Output the (x, y) coordinate of the center of the cell containing the given text.  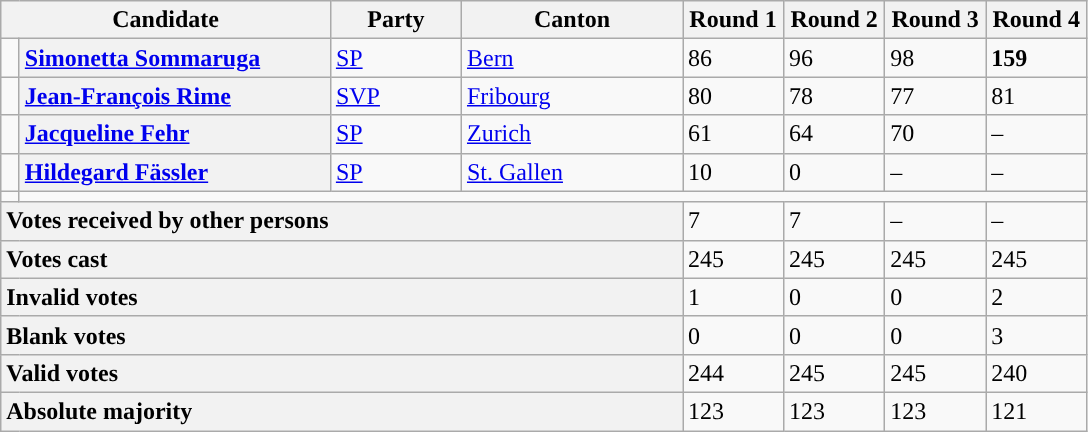
77 (936, 96)
Invalid votes (342, 297)
Party (396, 20)
St. Gallen (572, 172)
Canton (572, 20)
3 (1036, 335)
Jacqueline Fehr (174, 134)
64 (834, 134)
Candidate (166, 20)
Blank votes (342, 335)
159 (1036, 58)
Round 3 (936, 20)
1 (732, 297)
81 (1036, 96)
Jean-François Rime (174, 96)
10 (732, 172)
SVP (396, 96)
86 (732, 58)
70 (936, 134)
Zurich (572, 134)
Votes cast (342, 259)
Round 1 (732, 20)
96 (834, 58)
61 (732, 134)
2 (1036, 297)
Absolute majority (342, 411)
Round 2 (834, 20)
Bern (572, 58)
Hildegard Fässler (174, 172)
78 (834, 96)
Fribourg (572, 96)
121 (1036, 411)
244 (732, 373)
98 (936, 58)
Valid votes (342, 373)
80 (732, 96)
Votes received by other persons (342, 221)
Round 4 (1036, 20)
240 (1036, 373)
Simonetta Sommaruga (174, 58)
